Find where the given text appears and provide that cell's center as (X, Y) coordinate. 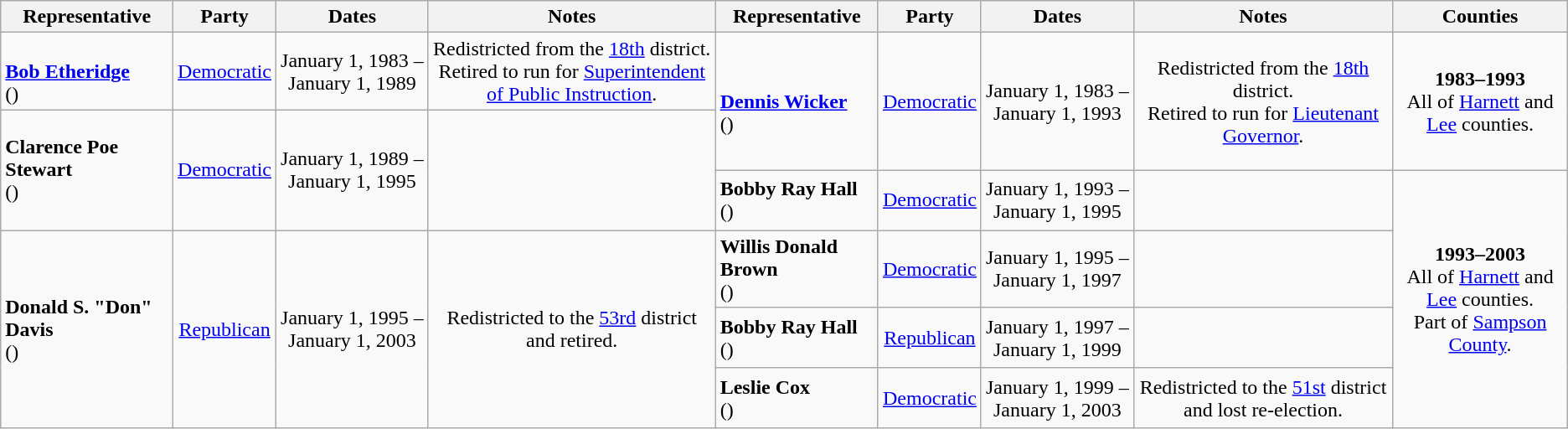
Bob Etheridge() (87, 71)
1983–1993 All of Harnett and Lee counties. (1480, 101)
January 1, 1997 – January 1, 1999 (1057, 338)
January 1, 1995 – January 1, 2003 (353, 329)
Redistricted from the 18th district. Retired to run for Lieutenant Governor. (1263, 101)
January 1, 1999 – January 1, 2003 (1057, 398)
Redistricted from the 18th district. Retired to run for Superintendent of Public Instruction. (571, 71)
January 1, 1993 – January 1, 1995 (1057, 200)
Donald S. "Don" Davis() (87, 329)
January 1, 1983 – January 1, 1993 (1057, 101)
Leslie Cox() (797, 398)
Clarence Poe Stewart() (87, 170)
Dennis Wicker() (797, 101)
January 1, 1983 – January 1, 1989 (353, 71)
Redistricted to the 51st district and lost re-election. (1263, 398)
January 1, 1995 – January 1, 1997 (1057, 269)
Redistricted to the 53rd district and retired. (571, 329)
January 1, 1989 – January 1, 1995 (353, 170)
1993–2003 All of Harnett and Lee counties. Part of Sampson County. (1480, 299)
Willis Donald Brown() (797, 269)
Counties (1480, 17)
